Provide the (X, Y) coordinate of the cell's center where the given text is located.  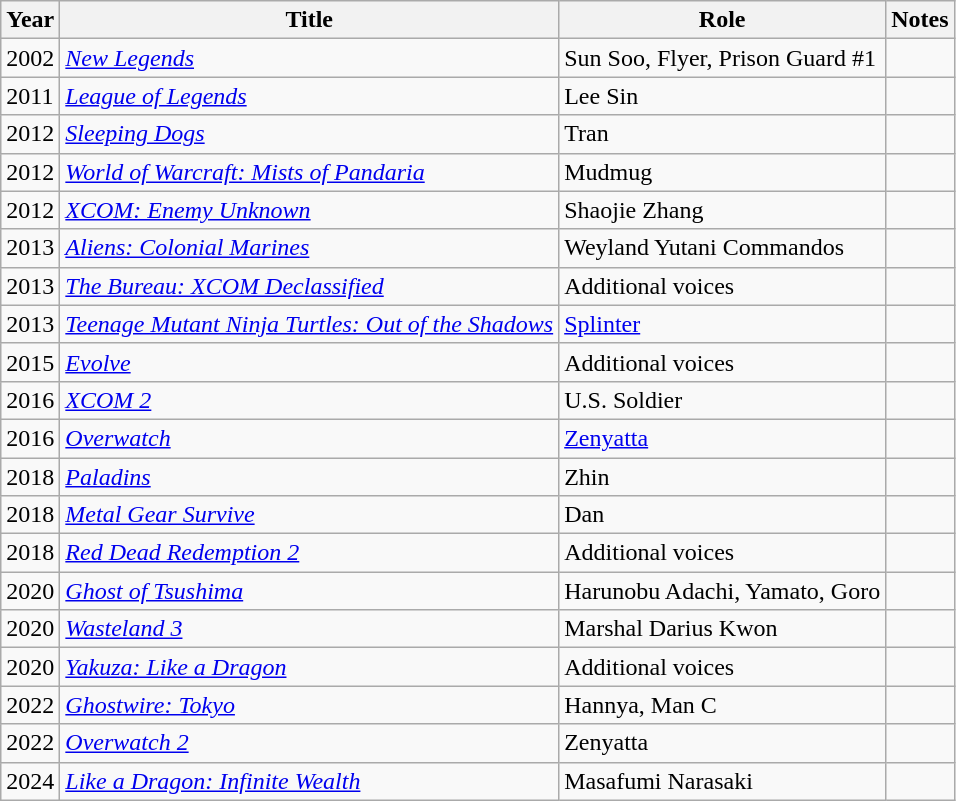
Harunobu Adachi, Yamato, Goro (722, 591)
Splinter (722, 324)
League of Legends (310, 96)
Ghostwire: Tokyo (310, 705)
Year (30, 20)
Ghost of Tsushima (310, 591)
Lee Sin (722, 96)
Dan (722, 515)
Sun Soo, Flyer, Prison Guard #1 (722, 58)
World of Warcraft: Mists of Pandaria (310, 172)
Like a Dragon: Infinite Wealth (310, 781)
Masafumi Narasaki (722, 781)
Role (722, 20)
Sleeping Dogs (310, 134)
2024 (30, 781)
Yakuza: Like a Dragon (310, 667)
Marshal Darius Kwon (722, 629)
2011 (30, 96)
Overwatch 2 (310, 743)
U.S. Soldier (722, 400)
Hannya, Man C (722, 705)
Zhin (722, 477)
Title (310, 20)
2002 (30, 58)
Red Dead Redemption 2 (310, 553)
2015 (30, 362)
XCOM 2 (310, 400)
Wasteland 3 (310, 629)
Evolve (310, 362)
New Legends (310, 58)
Notes (920, 20)
Weyland Yutani Commandos (722, 248)
Aliens: Colonial Marines (310, 248)
Tran (722, 134)
Metal Gear Survive (310, 515)
Mudmug (722, 172)
Shaojie Zhang (722, 210)
Teenage Mutant Ninja Turtles: Out of the Shadows (310, 324)
Paladins (310, 477)
The Bureau: XCOM Declassified (310, 286)
Overwatch (310, 438)
XCOM: Enemy Unknown (310, 210)
